Locate the cell with the specified text and output its (X, Y) center coordinate. 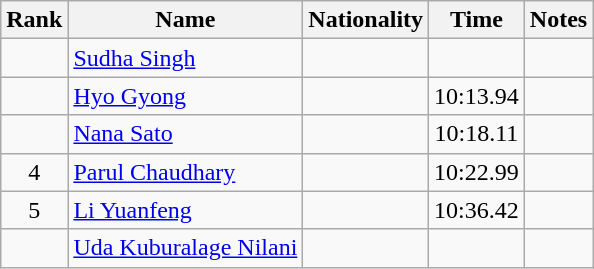
5 (34, 210)
4 (34, 172)
Nationality (366, 20)
Nana Sato (186, 134)
Notes (558, 20)
Hyo Gyong (186, 96)
Parul Chaudhary (186, 172)
Sudha Singh (186, 58)
Name (186, 20)
Li Yuanfeng (186, 210)
Rank (34, 20)
10:22.99 (477, 172)
Time (477, 20)
10:18.11 (477, 134)
10:36.42 (477, 210)
Uda Kuburalage Nilani (186, 248)
10:13.94 (477, 96)
